For the text-containing cell, return its midpoint in (x, y) coordinate format. 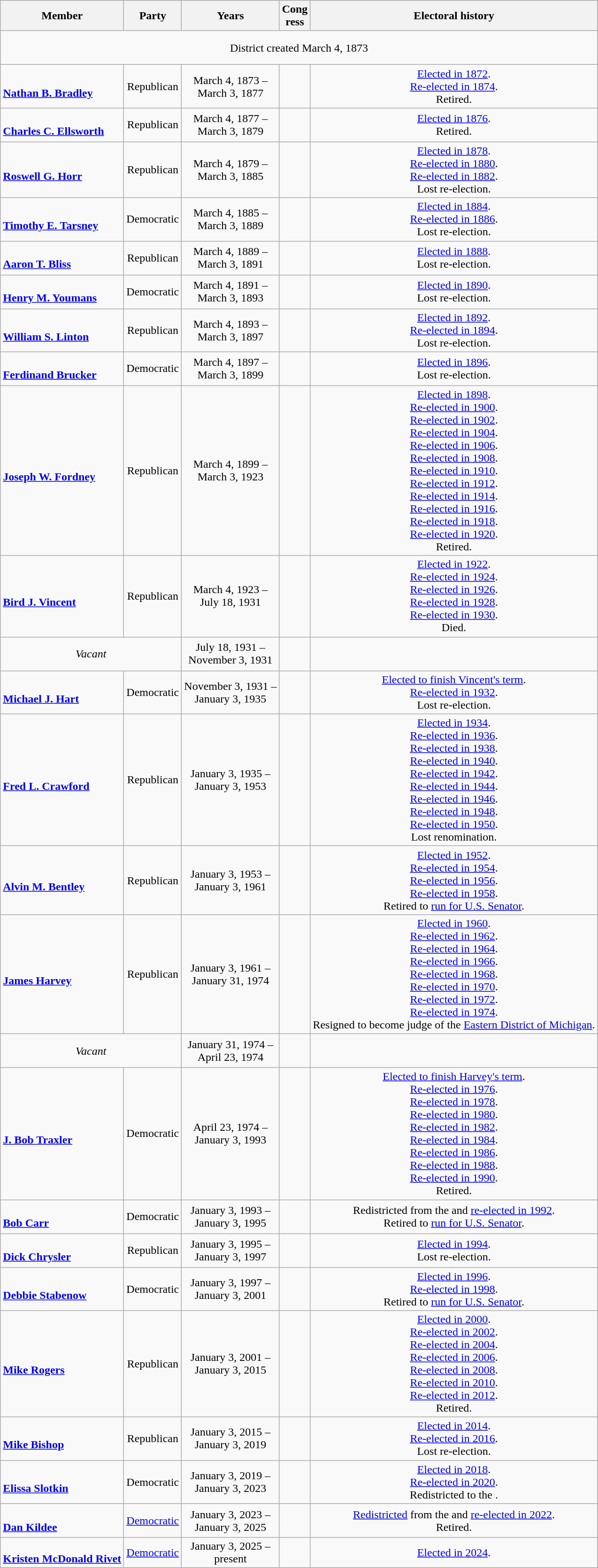
Elected in 1888.Lost re-election. (454, 258)
Redistricted from the and re-elected in 2022.Retired. (454, 1521)
January 3, 2023 –January 3, 2025 (230, 1521)
January 3, 1993 – January 3, 1995 (230, 1216)
Roswell G. Horr (62, 170)
Alvin M. Bentley (62, 880)
Congress (295, 16)
Elected in 1884.Re-elected in 1886.Lost re-election. (454, 219)
Dick Chrysler (62, 1250)
March 4, 1891 – March 3, 1893 (230, 292)
March 4, 1885 – March 3, 1889 (230, 219)
District created March 4, 1873 (299, 48)
Bird J. Vincent (62, 596)
March 4, 1879 – March 3, 1885 (230, 170)
January 31, 1974 –April 23, 1974 (230, 1050)
January 3, 2019 –January 3, 2023 (230, 1482)
Redistricted from the and re-elected in 1992.Retired to run for U.S. Senator. (454, 1216)
March 4, 1889 – March 3, 1891 (230, 258)
Years (230, 16)
Party (153, 16)
April 23, 1974 – January 3, 1993 (230, 1134)
William S. Linton (62, 330)
January 3, 1953 – January 3, 1961 (230, 880)
Elected in 1996.Re-elected in 1998.Retired to run for U.S. Senator. (454, 1289)
Elected in 1922.Re-elected in 1924.Re-elected in 1926.Re-elected in 1928.Re-elected in 1930.Died. (454, 596)
January 3, 2025 –present (230, 1553)
January 3, 2015 –January 3, 2019 (230, 1439)
Joseph W. Fordney (62, 471)
Member (62, 16)
J. Bob Traxler (62, 1134)
Elected in 1876.Retired. (454, 125)
January 3, 2001 –January 3, 2015 (230, 1364)
Mike Rogers (62, 1364)
Henry M. Youmans (62, 292)
Elected to finish Vincent's term.Re-elected in 1932.Lost re-election. (454, 692)
Elected in 1872.Re-elected in 1874.Retired. (454, 86)
November 3, 1931 – January 3, 1935 (230, 692)
Nathan B. Bradley (62, 86)
Michael J. Hart (62, 692)
Electoral history (454, 16)
January 3, 1997 – January 3, 2001 (230, 1289)
Debbie Stabenow (62, 1289)
March 4, 1923 –July 18, 1931 (230, 596)
Ferdinand Brucker (62, 369)
Elissa Slotkin (62, 1482)
Elected in 1952.Re-elected in 1954.Re-elected in 1956.Re-elected in 1958.Retired to run for U.S. Senator. (454, 880)
March 4, 1877 – March 3, 1879 (230, 125)
Bob Carr (62, 1216)
March 4, 1873 – March 3, 1877 (230, 86)
March 4, 1899 – March 3, 1923 (230, 471)
January 3, 1935 – January 3, 1953 (230, 780)
Timothy E. Tarsney (62, 219)
Dan Kildee (62, 1521)
Charles C. Ellsworth (62, 125)
Elected in 1890.Lost re-election. (454, 292)
July 18, 1931 –November 3, 1931 (230, 654)
January 3, 1961 – January 31, 1974 (230, 974)
Elected in 1878.Re-elected in 1880.Re-elected in 1882.Lost re-election. (454, 170)
Elected in 2000.Re-elected in 2002.Re-elected in 2004.Re-elected in 2006.Re-elected in 2008.Re-elected in 2010.Re-elected in 2012.Retired. (454, 1364)
Fred L. Crawford (62, 780)
Elected in 1994.Lost re-election. (454, 1250)
James Harvey (62, 974)
Kristen McDonald Rivet (62, 1553)
Elected in 2014.Re-elected in 2016.Lost re-election. (454, 1439)
Elected in 2018.Re-elected in 2020.Redistricted to the . (454, 1482)
Elected in 2024. (454, 1553)
March 4, 1893 – March 3, 1897 (230, 330)
Elected in 1896.Lost re-election. (454, 369)
January 3, 1995 – January 3, 1997 (230, 1250)
March 4, 1897 – March 3, 1899 (230, 369)
Mike Bishop (62, 1439)
Aaron T. Bliss (62, 258)
Elected in 1892.Re-elected in 1894.Lost re-election. (454, 330)
